From the cell containing the given text, extract its center point as (x, y) coordinate. 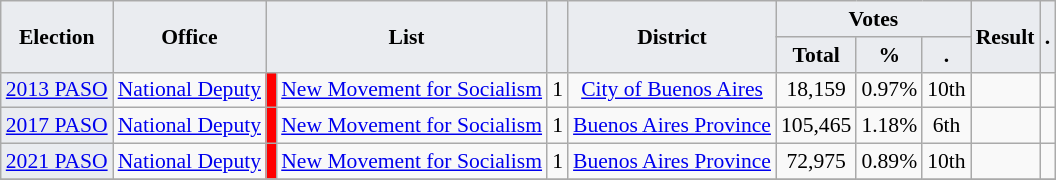
1.18% (889, 126)
Result (1006, 36)
105,465 (816, 126)
6th (946, 126)
0.97% (889, 90)
2021 PASO (57, 162)
72,975 (816, 162)
District (672, 36)
2017 PASO (57, 126)
18,159 (816, 90)
Office (190, 36)
List (406, 36)
Total (816, 55)
2013 PASO (57, 90)
City of Buenos Aires (672, 90)
Votes (874, 19)
% (889, 55)
Election (57, 36)
0.89% (889, 162)
